Search for the cell housing the specified text and yield its (X, Y) center coordinate. 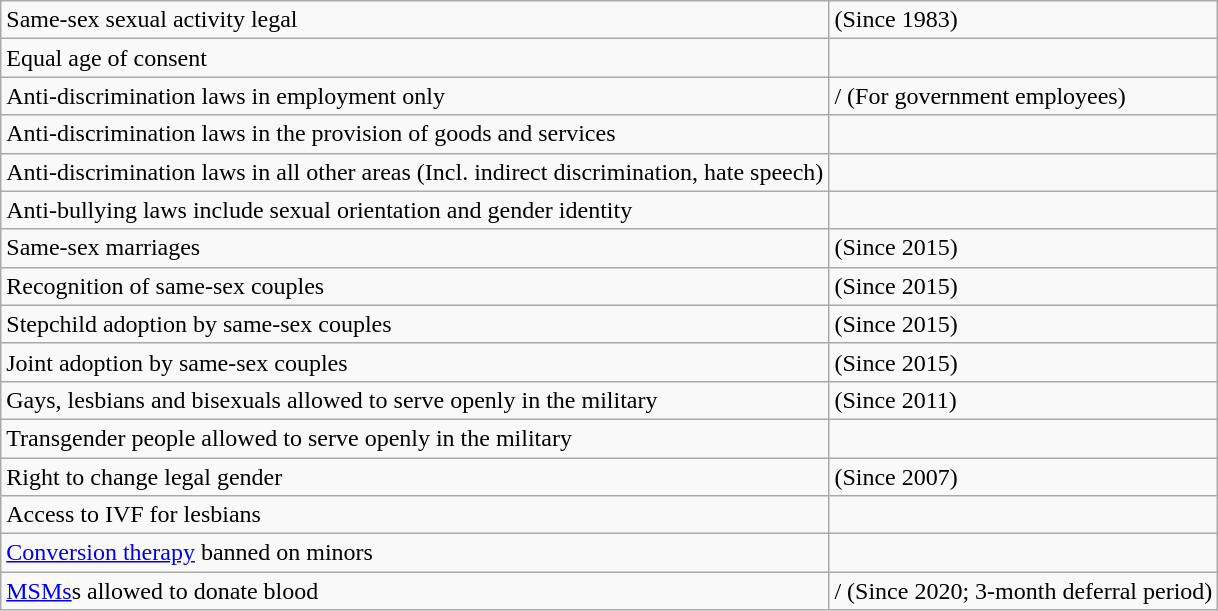
Stepchild adoption by same-sex couples (415, 324)
Recognition of same-sex couples (415, 286)
Same-sex sexual activity legal (415, 20)
Anti-discrimination laws in the provision of goods and services (415, 134)
Gays, lesbians and bisexuals allowed to serve openly in the military (415, 400)
Same-sex marriages (415, 248)
Conversion therapy banned on minors (415, 553)
/ (Since 2020; 3-month deferral period) (1024, 591)
Access to IVF for lesbians (415, 515)
Joint adoption by same-sex couples (415, 362)
Anti-discrimination laws in all other areas (Incl. indirect discrimination, hate speech) (415, 172)
Transgender people allowed to serve openly in the military (415, 438)
MSMss allowed to donate blood (415, 591)
Right to change legal gender (415, 477)
Anti-discrimination laws in employment only (415, 96)
Equal age of consent (415, 58)
(Since 2007) (1024, 477)
/ (For government employees) (1024, 96)
(Since 2011) (1024, 400)
Anti-bullying laws include sexual orientation and gender identity (415, 210)
(Since 1983) (1024, 20)
